Return (x, y) of the center of cell containing provided text 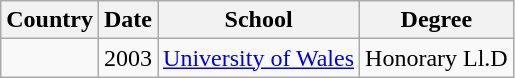
Date (128, 20)
Honorary Ll.D (437, 58)
Degree (437, 20)
Country (50, 20)
2003 (128, 58)
School (259, 20)
University of Wales (259, 58)
